Locate the cell with the specified text and output its [x, y] center coordinate. 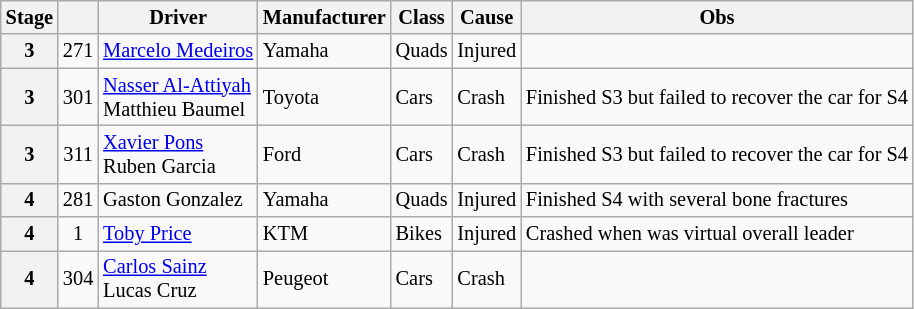
Manufacturer [324, 17]
Class [422, 17]
Bikes [422, 234]
Stage [30, 17]
Obs [717, 17]
Toby Price [178, 234]
311 [78, 154]
KTM [324, 234]
Nasser Al-Attiyah Matthieu Baumel [178, 97]
281 [78, 200]
Gaston Gonzalez [178, 200]
304 [78, 279]
1 [78, 234]
Marcelo Medeiros [178, 51]
Finished S4 with several bone fractures [717, 200]
Toyota [324, 97]
Driver [178, 17]
Carlos Sainz Lucas Cruz [178, 279]
Cause [486, 17]
Peugeot [324, 279]
Crashed when was virtual overall leader [717, 234]
Ford [324, 154]
301 [78, 97]
Xavier Pons Ruben Garcia [178, 154]
271 [78, 51]
